Return the (X, Y) coordinate for the center point of the cell that contains the specified text.  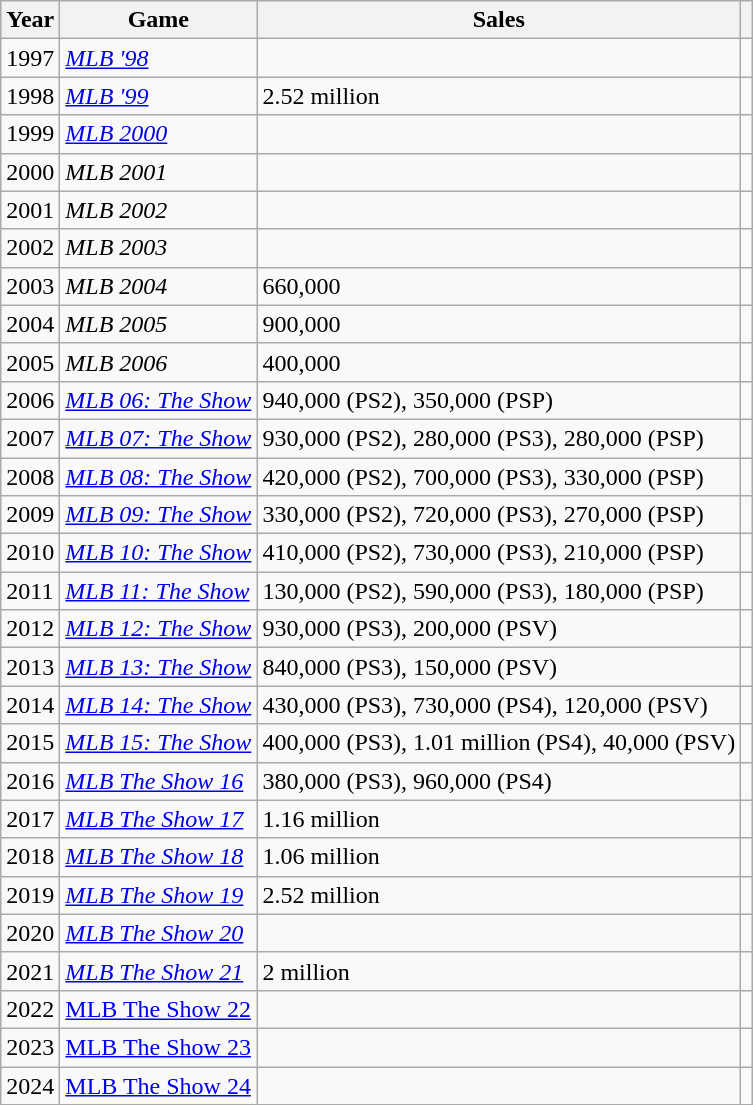
2 million (499, 971)
2004 (30, 324)
MLB 2000 (158, 134)
330,000 (PS2), 720,000 (PS3), 270,000 (PSP) (499, 515)
2006 (30, 400)
MLB The Show 18 (158, 857)
1997 (30, 58)
2014 (30, 705)
2009 (30, 515)
2002 (30, 248)
MLB 2005 (158, 324)
MLB 11: The Show (158, 591)
400,000 (499, 362)
2000 (30, 172)
MLB 15: The Show (158, 743)
MLB 09: The Show (158, 515)
MLB '98 (158, 58)
130,000 (PS2), 590,000 (PS3), 180,000 (PSP) (499, 591)
Game (158, 20)
2024 (30, 1085)
MLB 2004 (158, 286)
MLB The Show 23 (158, 1047)
Sales (499, 20)
MLB 2006 (158, 362)
1.16 million (499, 819)
2023 (30, 1047)
2015 (30, 743)
MLB 14: The Show (158, 705)
MLB 12: The Show (158, 629)
MLB The Show 24 (158, 1085)
2016 (30, 781)
2003 (30, 286)
MLB The Show 19 (158, 895)
2021 (30, 971)
2018 (30, 857)
MLB 07: The Show (158, 438)
840,000 (PS3), 150,000 (PSV) (499, 667)
1.06 million (499, 857)
2008 (30, 477)
400,000 (PS3), 1.01 million (PS4), 40,000 (PSV) (499, 743)
2011 (30, 591)
930,000 (PS3), 200,000 (PSV) (499, 629)
940,000 (PS2), 350,000 (PSP) (499, 400)
MLB The Show 16 (158, 781)
2022 (30, 1009)
MLB 2002 (158, 210)
MLB 2001 (158, 172)
900,000 (499, 324)
420,000 (PS2), 700,000 (PS3), 330,000 (PSP) (499, 477)
MLB '99 (158, 96)
2012 (30, 629)
2020 (30, 933)
MLB The Show 20 (158, 933)
2010 (30, 553)
1999 (30, 134)
MLB 08: The Show (158, 477)
MLB 10: The Show (158, 553)
930,000 (PS2), 280,000 (PS3), 280,000 (PSP) (499, 438)
410,000 (PS2), 730,000 (PS3), 210,000 (PSP) (499, 553)
2019 (30, 895)
2013 (30, 667)
Year (30, 20)
MLB 06: The Show (158, 400)
MLB The Show 17 (158, 819)
380,000 (PS3), 960,000 (PS4) (499, 781)
660,000 (499, 286)
430,000 (PS3), 730,000 (PS4), 120,000 (PSV) (499, 705)
MLB 13: The Show (158, 667)
2001 (30, 210)
2007 (30, 438)
MLB The Show 21 (158, 971)
MLB The Show 22 (158, 1009)
2017 (30, 819)
MLB 2003 (158, 248)
2005 (30, 362)
1998 (30, 96)
